Locate the cell with the specified text and output its (X, Y) center coordinate. 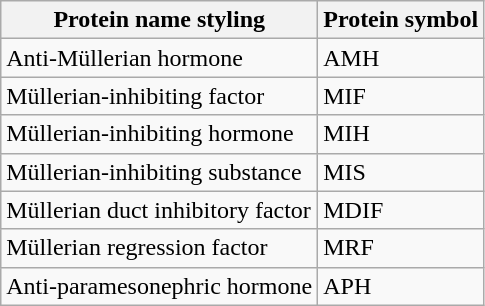
Müllerian-inhibiting hormone (160, 134)
APH (401, 286)
MIS (401, 172)
Müllerian regression factor (160, 248)
Anti-paramesonephric hormone (160, 286)
Müllerian-inhibiting substance (160, 172)
MDIF (401, 210)
Müllerian duct inhibitory factor (160, 210)
Anti-Müllerian hormone (160, 58)
MRF (401, 248)
MIF (401, 96)
Müllerian-inhibiting factor (160, 96)
Protein symbol (401, 20)
MIH (401, 134)
Protein name styling (160, 20)
AMH (401, 58)
